Detect which cell encompasses the target text, then output its (X, Y) center coordinate. 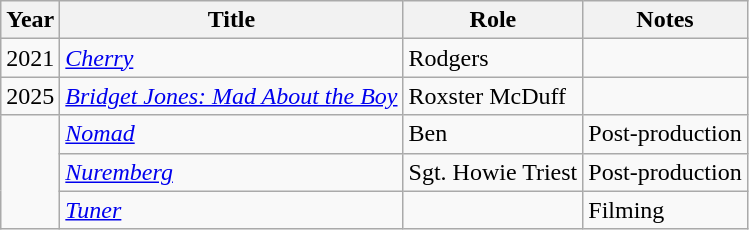
Nuremberg (232, 172)
Notes (665, 20)
Rodgers (493, 58)
Ben (493, 134)
Bridget Jones: Mad About the Boy (232, 96)
Title (232, 20)
Roxster McDuff (493, 96)
Role (493, 20)
Nomad (232, 134)
2025 (30, 96)
Cherry (232, 58)
Year (30, 20)
Sgt. Howie Triest (493, 172)
Tuner (232, 210)
2021 (30, 58)
Filming (665, 210)
